Return [x, y] of the center of cell containing provided text 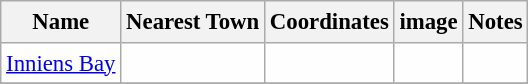
Notes [496, 22]
Name [61, 22]
Inniens Bay [61, 62]
Coordinates [330, 22]
Nearest Town [193, 22]
image [428, 22]
